Provide the (X, Y) coordinate of the cell's center where the given text is located.  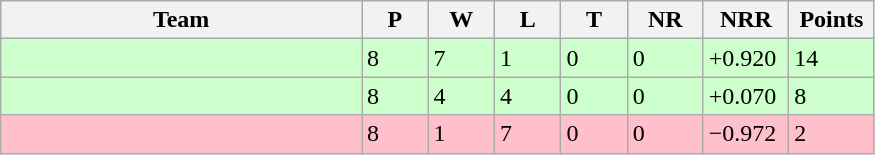
P (395, 20)
−0.972 (746, 134)
Points (832, 20)
+0.070 (746, 96)
T (594, 20)
2 (832, 134)
W (461, 20)
L (527, 20)
Team (182, 20)
14 (832, 58)
NR (665, 20)
NRR (746, 20)
+0.920 (746, 58)
